Extract the [X, Y] coordinate from the center of the cell holding the provided text.  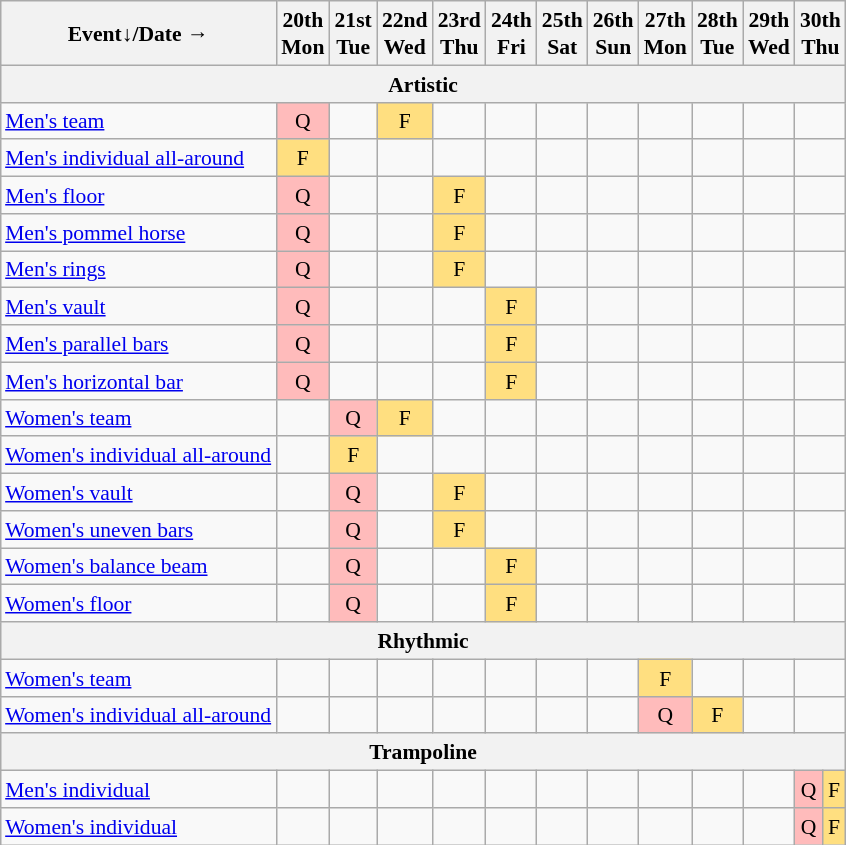
24thFri [512, 33]
Men's horizontal bar [138, 380]
Women's uneven bars [138, 528]
Women's balance beam [138, 566]
30thThu [820, 33]
Artistic [423, 84]
28thTue [718, 33]
Men's parallel bars [138, 344]
26thSun [614, 33]
Men's floor [138, 194]
Women's vault [138, 492]
Men's rings [138, 268]
Women's floor [138, 604]
Men's individual all-around [138, 158]
21stTue [354, 33]
29thWed [769, 33]
Men's vault [138, 306]
Women's individual [138, 826]
Rhythmic [423, 640]
25thSat [562, 33]
Men's pommel horse [138, 232]
22ndWed [405, 33]
27thMon [666, 33]
Trampoline [423, 752]
Men's team [138, 120]
Men's individual [138, 788]
Event↓/Date → [138, 33]
20thMon [302, 33]
23rdThu [460, 33]
